Detect which cell encompasses the target text, then output its [X, Y] center coordinate. 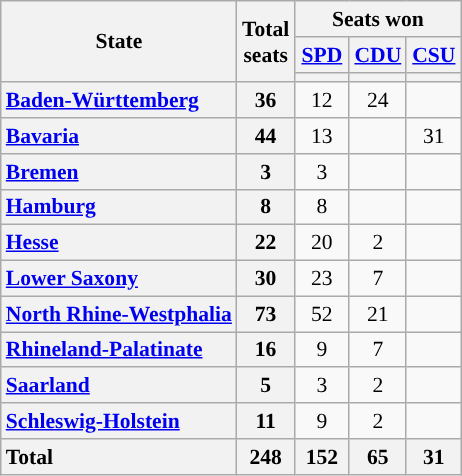
248 [266, 457]
Schleswig-Holstein [119, 421]
North Rhine-Westphalia [119, 314]
11 [266, 421]
12 [322, 101]
44 [266, 136]
Saarland [119, 386]
22 [266, 243]
73 [266, 314]
Hamburg [119, 207]
Totalseats [266, 42]
CSU [434, 55]
16 [266, 350]
152 [322, 457]
Hesse [119, 243]
State [119, 42]
23 [322, 279]
5 [266, 386]
Rhineland-Palatinate [119, 350]
21 [378, 314]
30 [266, 279]
Bavaria [119, 136]
Lower Saxony [119, 279]
Seats won [378, 19]
13 [322, 136]
CDU [378, 55]
20 [322, 243]
36 [266, 101]
52 [322, 314]
Baden-Württemberg [119, 101]
Total [119, 457]
SPD [322, 55]
24 [378, 101]
Bremen [119, 172]
65 [378, 457]
